Identify which cell holds the provided text, then report its [x, y] central coordinate. 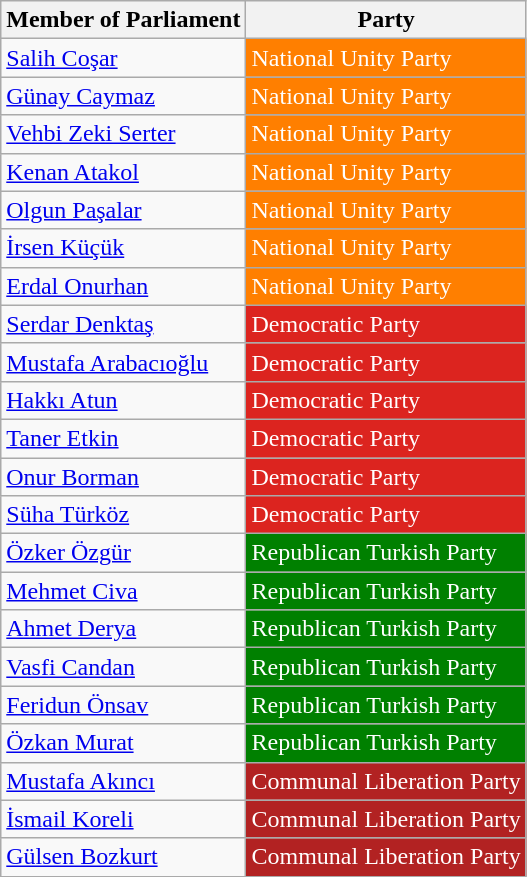
İsmail Koreli [124, 819]
Kenan Atakol [124, 172]
Vasfi Candan [124, 667]
Salih Coşar [124, 58]
Gülsen Bozkurt [124, 857]
Günay Caymaz [124, 96]
İrsen Küçük [124, 248]
Taner Etkin [124, 438]
Member of Parliament [124, 20]
Mustafa Akıncı [124, 781]
Özker Özgür [124, 553]
Feridun Önsav [124, 705]
Erdal Onurhan [124, 286]
Süha Türköz [124, 515]
Hakkı Atun [124, 400]
Özkan Murat [124, 743]
Onur Borman [124, 477]
Mehmet Civa [124, 591]
Vehbi Zeki Serter [124, 134]
Ahmet Derya [124, 629]
Olgun Paşalar [124, 210]
Serdar Denktaş [124, 324]
Party [386, 20]
Mustafa Arabacıoğlu [124, 362]
